For the text-containing cell, return its midpoint in (X, Y) coordinate format. 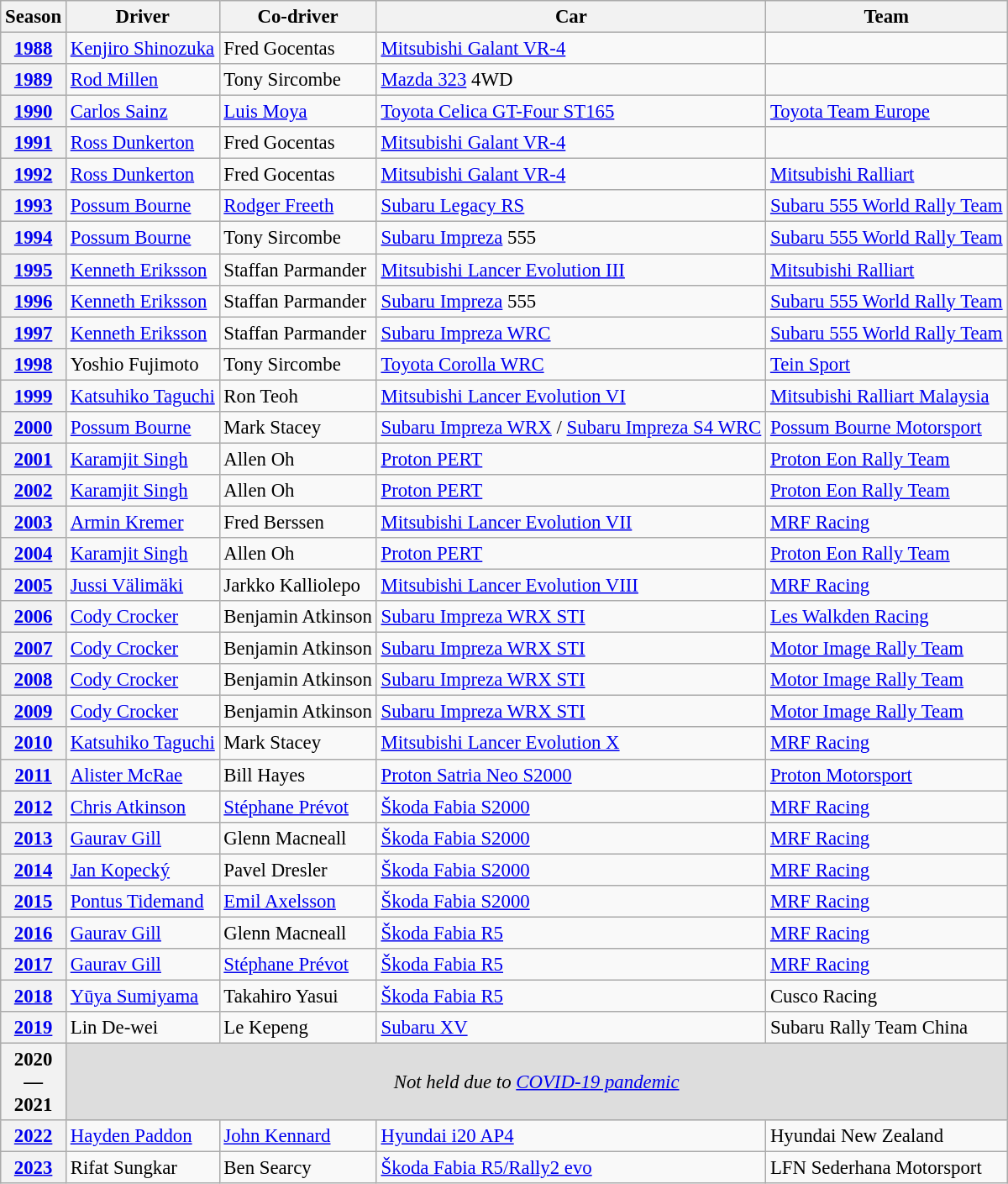
Not held due to COVID-19 pandemic (536, 1082)
Mitsubishi Lancer Evolution X (571, 744)
2009 (34, 712)
Ben Searcy (297, 1168)
2008 (34, 680)
Mitsubishi Lancer Evolution VI (571, 396)
2001 (34, 459)
1988 (34, 49)
Ron Teoh (297, 396)
Tein Sport (887, 364)
Pontus Tidemand (143, 902)
2003 (34, 522)
Le Kepeng (297, 1028)
Škoda Fabia R5/Rally2 evo (571, 1168)
2007 (34, 649)
2018 (34, 996)
Cusco Racing (887, 996)
1995 (34, 270)
1993 (34, 206)
Subaru Legacy RS (571, 206)
2020—2021 (34, 1082)
Mazda 323 4WD (571, 80)
Proton Satria Neo S2000 (571, 775)
Mitsubishi Ralliart Malaysia (887, 396)
Car (571, 17)
Hyundai New Zealand (887, 1136)
2012 (34, 807)
Subaru Impreza WRC (571, 333)
Carlos Sainz (143, 112)
Possum Bourne Motorsport (887, 428)
2000 (34, 428)
Les Walkden Racing (887, 617)
Lin De-wei (143, 1028)
Yūya Sumiyama (143, 996)
LFN Sederhana Motorsport (887, 1168)
1991 (34, 143)
Rifat Sungkar (143, 1168)
1990 (34, 112)
Jussi Välimäki (143, 586)
Bill Hayes (297, 775)
Yoshio Fujimoto (143, 364)
2011 (34, 775)
1989 (34, 80)
2002 (34, 491)
Proton Motorsport (887, 775)
Jan Kopecký (143, 870)
Kenjiro Shinozuka (143, 49)
2017 (34, 965)
Toyota Team Europe (887, 112)
Toyota Corolla WRC (571, 364)
Mitsubishi Lancer Evolution VIII (571, 586)
John Kennard (297, 1136)
1996 (34, 301)
Subaru Impreza WRX / Subaru Impreza S4 WRC (571, 428)
1999 (34, 396)
Alister McRae (143, 775)
Chris Atkinson (143, 807)
Jarkko Kalliolepo (297, 586)
Subaru XV (571, 1028)
2010 (34, 744)
Subaru Rally Team China (887, 1028)
2015 (34, 902)
2019 (34, 1028)
Season (34, 17)
2022 (34, 1136)
Driver (143, 17)
Luis Moya (297, 112)
1992 (34, 175)
1997 (34, 333)
2013 (34, 838)
2014 (34, 870)
Emil Axelsson (297, 902)
2016 (34, 933)
Toyota Celica GT-Four ST165 (571, 112)
Takahiro Yasui (297, 996)
Hyundai i20 AP4 (571, 1136)
Co-driver (297, 17)
2005 (34, 586)
Mitsubishi Lancer Evolution III (571, 270)
Rodger Freeth (297, 206)
Team (887, 17)
1998 (34, 364)
Hayden Paddon (143, 1136)
Rod Millen (143, 80)
Armin Kremer (143, 522)
Mitsubishi Lancer Evolution VII (571, 522)
2006 (34, 617)
2004 (34, 554)
1994 (34, 238)
Fred Berssen (297, 522)
Pavel Dresler (297, 870)
2023 (34, 1168)
